Identify which cell holds the provided text, then report its (X, Y) central coordinate. 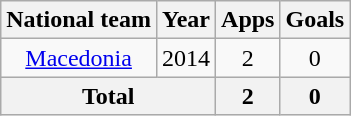
Macedonia (79, 58)
2014 (186, 58)
Total (108, 96)
Year (186, 20)
Apps (248, 20)
National team (79, 20)
Goals (315, 20)
